Identify which cell holds the provided text, then report its [x, y] central coordinate. 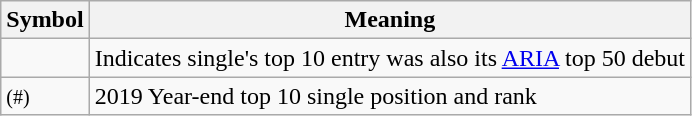
Symbol [45, 20]
Indicates single's top 10 entry was also its ARIA top 50 debut [390, 58]
2019 Year-end top 10 single position and rank [390, 96]
Meaning [390, 20]
(#) [45, 96]
